Capture the cell that displays the provided text and extract its [x, y] central coordinate. 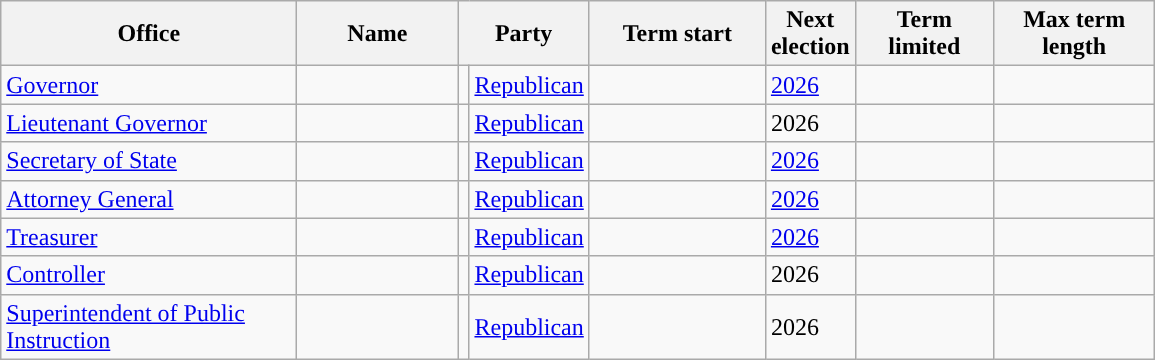
Governor [149, 85]
Next election [810, 34]
Term limited [924, 34]
Office [149, 34]
Lieutenant Governor [149, 123]
Secretary of State [149, 161]
Controller [149, 275]
Name [378, 34]
Party [524, 34]
Term start [677, 34]
Treasurer [149, 237]
Max term length [1074, 34]
Superintendent of Public Instruction [149, 326]
Attorney General [149, 199]
